Extract the (X, Y) coordinate from the center of the cell holding the provided text.  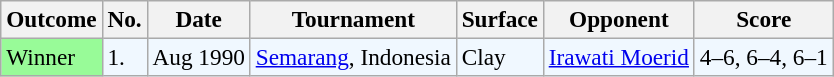
Score (764, 19)
Semarang, Indonesia (353, 57)
Outcome (52, 19)
4–6, 6–4, 6–1 (764, 57)
Tournament (353, 19)
Winner (52, 57)
Clay (500, 57)
1. (124, 57)
Aug 1990 (198, 57)
Date (198, 19)
Surface (500, 19)
Irawati Moerid (618, 57)
No. (124, 19)
Opponent (618, 19)
